Detect which cell encompasses the target text, then output its (x, y) center coordinate. 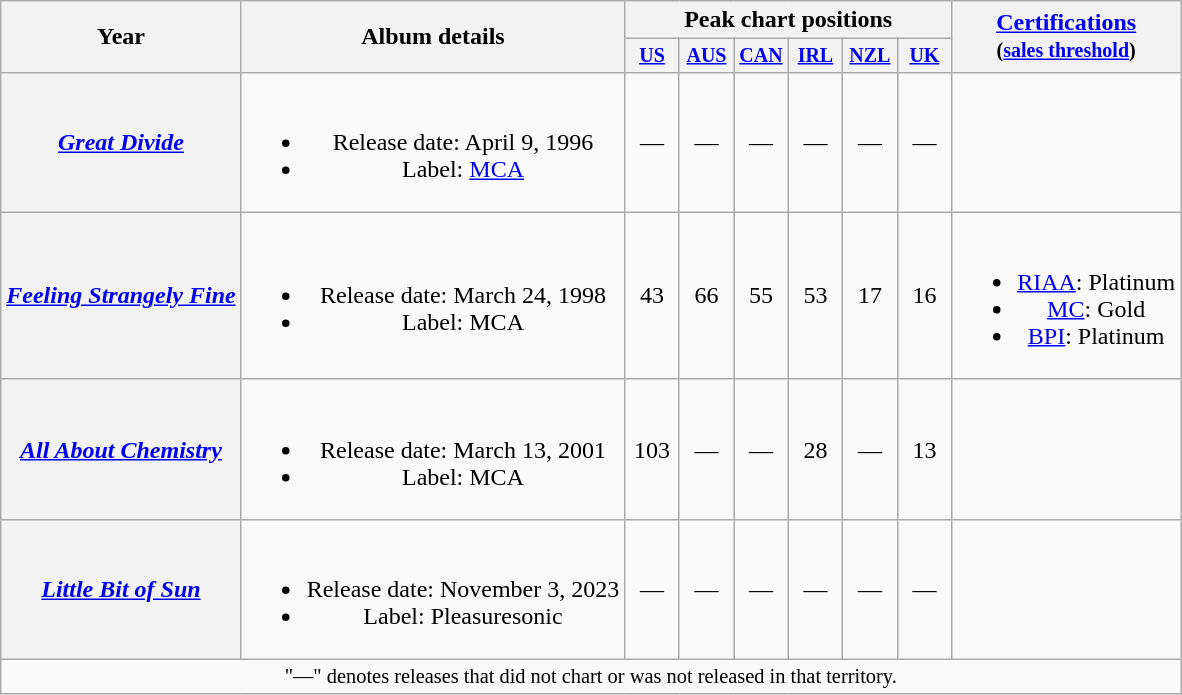
43 (652, 296)
US (652, 56)
Release date: November 3, 2023Label: Pleasuresonic (433, 589)
Feeling Strangely Fine (121, 296)
Great Divide (121, 142)
Little Bit of Sun (121, 589)
Certifications(sales threshold) (1066, 37)
RIAA: PlatinumMC: GoldBPI: Platinum (1066, 296)
13 (924, 449)
"—" denotes releases that did not chart or was not released in that territory. (591, 677)
103 (652, 449)
Year (121, 37)
AUS (706, 56)
NZL (870, 56)
66 (706, 296)
Release date: April 9, 1996Label: MCA (433, 142)
Album details (433, 37)
28 (815, 449)
UK (924, 56)
16 (924, 296)
Peak chart positions (788, 20)
All About Chemistry (121, 449)
IRL (815, 56)
17 (870, 296)
Release date: March 13, 2001Label: MCA (433, 449)
55 (761, 296)
CAN (761, 56)
53 (815, 296)
Release date: March 24, 1998Label: MCA (433, 296)
